For the text-containing cell, return its midpoint in [x, y] coordinate format. 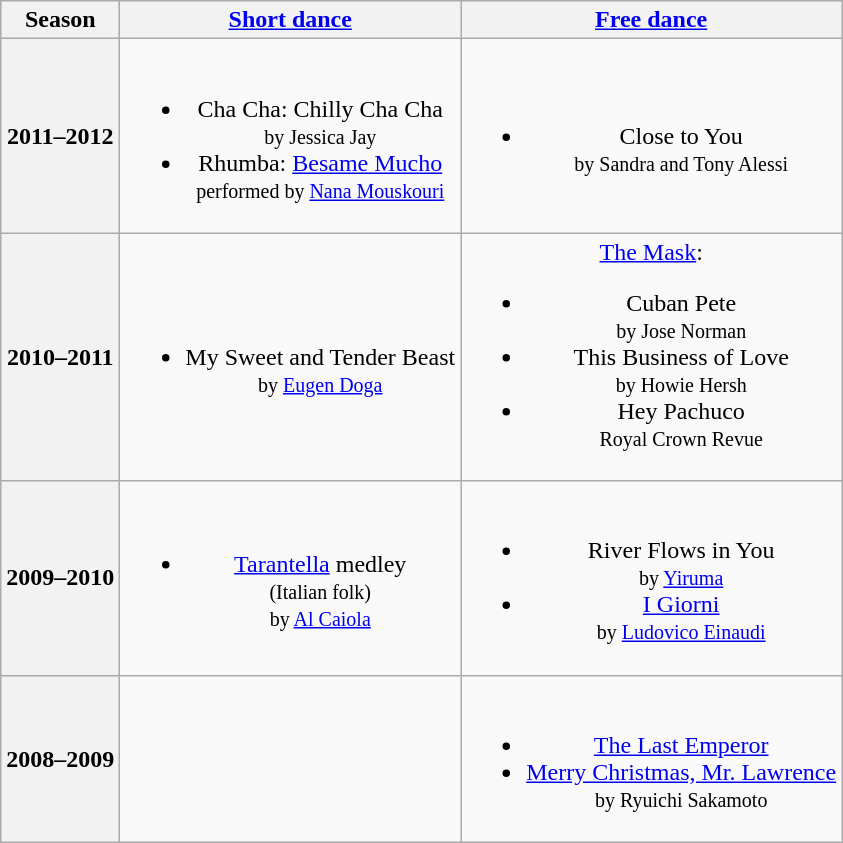
2010–2011 [60, 357]
2011–2012 [60, 136]
Short dance [290, 20]
2009–2010 [60, 578]
Season [60, 20]
Cha Cha: Chilly Cha Cha by Jessica Jay Rhumba: Besame Mucho performed by Nana Mouskouri [290, 136]
The Last EmperorMerry Christmas, Mr. Lawrence by Ryuichi Sakamoto [652, 758]
Tarantella medley (Italian folk) by Al Caiola [290, 578]
2008–2009 [60, 758]
The Mask:Cuban Pete by Jose Norman This Business of Love by Howie Hersh Hey Pachuco Royal Crown Revue [652, 357]
Free dance [652, 20]
My Sweet and Tender Beast by Eugen Doga [290, 357]
Close to You by Sandra and Tony Alessi [652, 136]
River Flows in You by Yiruma I Giorni by Ludovico Einaudi [652, 578]
